Find where the given text appears and provide that cell's center as [x, y] coordinate. 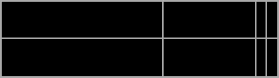
Madisyn Wiebe [82, 58]
Forward [209, 58]
Defense [209, 20]
Jamie Grinder [82, 20]
